Determine the (x, y) coordinate at the center of the cell enclosing the given text.  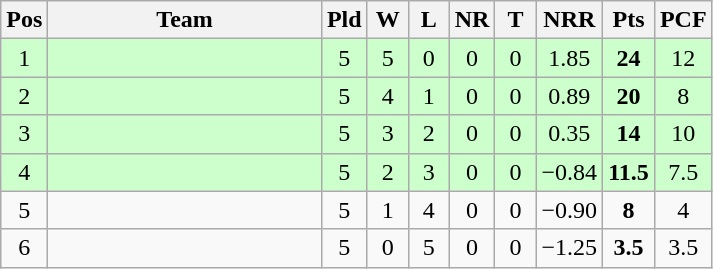
12 (683, 58)
6 (24, 248)
NRR (570, 20)
Pld (344, 20)
−0.84 (570, 172)
24 (629, 58)
T (516, 20)
L (428, 20)
Pos (24, 20)
11.5 (629, 172)
20 (629, 96)
1.85 (570, 58)
−1.25 (570, 248)
0.89 (570, 96)
Pts (629, 20)
NR (472, 20)
Team (185, 20)
7.5 (683, 172)
W (388, 20)
14 (629, 134)
10 (683, 134)
−0.90 (570, 210)
PCF (683, 20)
0.35 (570, 134)
